Search for the cell housing the specified text and yield its [x, y] center coordinate. 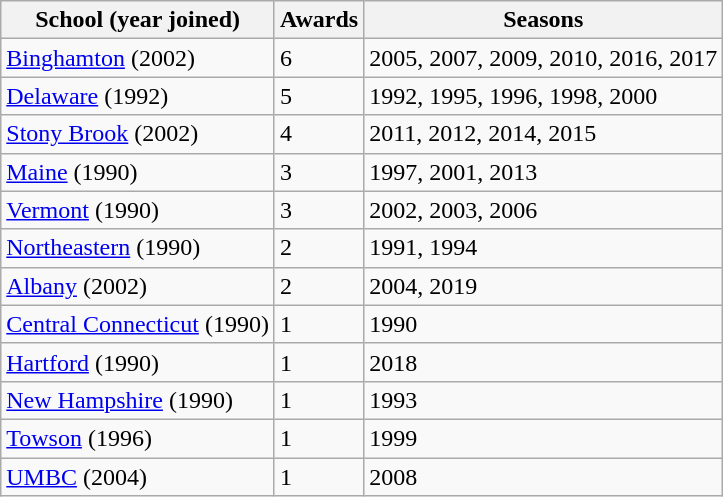
Albany (2002) [138, 286]
1991, 1994 [544, 248]
4 [318, 134]
1999 [544, 438]
New Hampshire (1990) [138, 400]
Awards [318, 20]
1992, 1995, 1996, 1998, 2000 [544, 96]
1990 [544, 324]
2005, 2007, 2009, 2010, 2016, 2017 [544, 58]
Towson (1996) [138, 438]
UMBC (2004) [138, 477]
Maine (1990) [138, 172]
6 [318, 58]
Binghamton (2002) [138, 58]
Seasons [544, 20]
Delaware (1992) [138, 96]
Central Connecticut (1990) [138, 324]
2004, 2019 [544, 286]
2011, 2012, 2014, 2015 [544, 134]
1997, 2001, 2013 [544, 172]
2018 [544, 362]
5 [318, 96]
1993 [544, 400]
2008 [544, 477]
Hartford (1990) [138, 362]
Vermont (1990) [138, 210]
Stony Brook (2002) [138, 134]
2002, 2003, 2006 [544, 210]
School (year joined) [138, 20]
Northeastern (1990) [138, 248]
